From the cell containing the given text, extract its center point as [X, Y] coordinate. 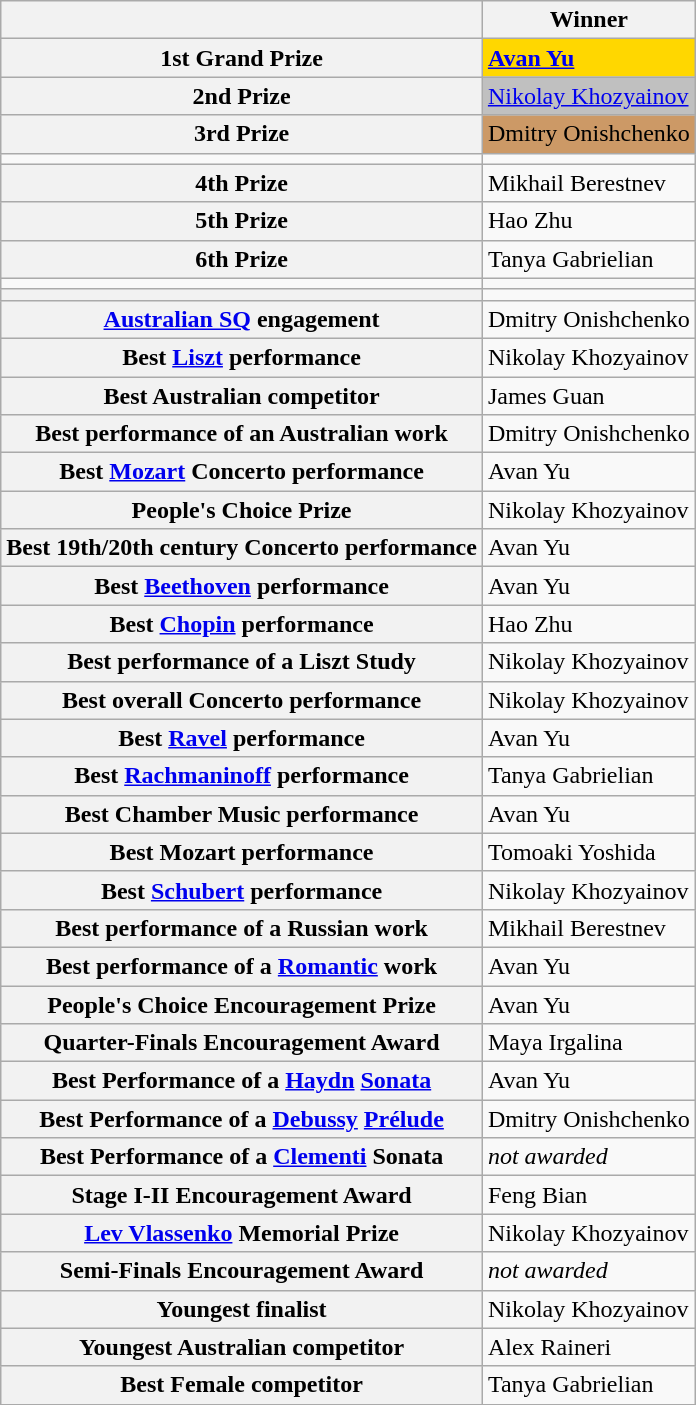
Best performance of a Liszt Study [242, 662]
Best Performance of a Haydn Sonata [242, 1081]
Best Rachmaninoff performance [242, 776]
6th Prize [242, 259]
Best Beethoven performance [242, 586]
Best Liszt performance [242, 357]
Best Australian competitor [242, 395]
Best Schubert performance [242, 890]
People's Choice Encouragement Prize [242, 1005]
Stage I-II Encouragement Award [242, 1195]
Best 19th/20th century Concerto performance [242, 548]
Best Female competitor [242, 1385]
2nd Prize [242, 96]
Semi-Finals Encouragement Award [242, 1271]
Best Mozart Concerto performance [242, 472]
Best overall Concerto performance [242, 700]
Best performance of a Romantic work [242, 966]
5th Prize [242, 221]
Best performance of an Australian work [242, 434]
4th Prize [242, 183]
Best Performance of a Clementi Sonata [242, 1157]
Alex Raineri [588, 1347]
Winner [588, 20]
Lev Vlassenko Memorial Prize [242, 1233]
Best Chopin performance [242, 624]
People's Choice Prize [242, 510]
Feng Bian [588, 1195]
1st Grand Prize [242, 58]
Australian SQ engagement [242, 319]
Best Mozart performance [242, 852]
Quarter-Finals Encouragement Award [242, 1043]
Maya Irgalina [588, 1043]
Tomoaki Yoshida [588, 852]
Best Ravel performance [242, 738]
Youngest Australian competitor [242, 1347]
Best performance of a Russian work [242, 928]
James Guan [588, 395]
Best Performance of a Debussy Prélude [242, 1119]
Best Chamber Music performance [242, 814]
3rd Prize [242, 134]
Youngest finalist [242, 1309]
